From the cell containing the given text, extract its center point as [X, Y] coordinate. 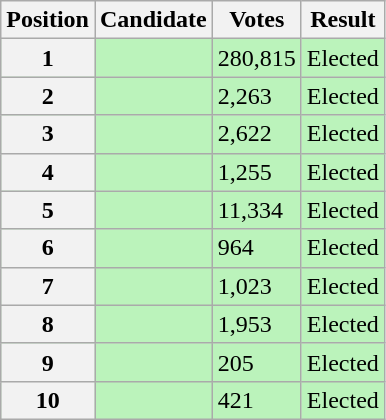
1,255 [256, 172]
1 [48, 58]
8 [48, 324]
205 [256, 362]
2,263 [256, 96]
421 [256, 400]
3 [48, 134]
Candidate [153, 20]
Position [48, 20]
964 [256, 248]
Result [342, 20]
2 [48, 96]
9 [48, 362]
6 [48, 248]
1,953 [256, 324]
4 [48, 172]
11,334 [256, 210]
5 [48, 210]
280,815 [256, 58]
10 [48, 400]
2,622 [256, 134]
1,023 [256, 286]
7 [48, 286]
Votes [256, 20]
